Search for the cell housing the specified text and yield its (x, y) center coordinate. 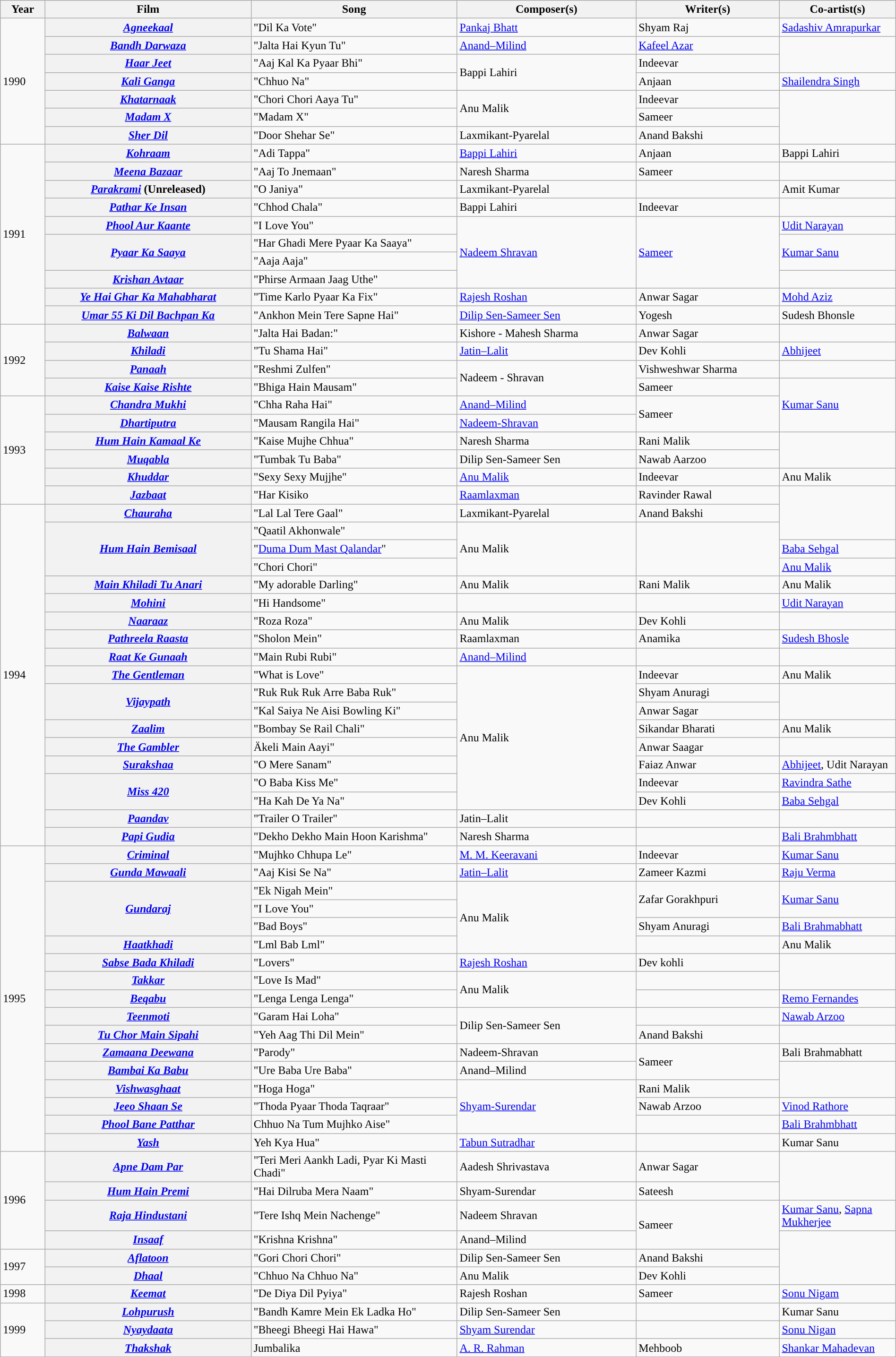
1991 (23, 234)
Mehboob (708, 1348)
Hum Hain Bemisaal (148, 549)
Song (354, 9)
Äkeli Main Aayi" (354, 747)
"Adi Tappa" (354, 153)
Vishwasghaat (148, 1088)
"Jalta Hai Kyun Tu" (354, 45)
Kohraam (148, 153)
1993 (23, 450)
Shailendra Singh (837, 81)
Ye Hai Ghar Ka Mahabharat (148, 297)
Phool Aur Kaante (148, 225)
Sonu Nigam (837, 1294)
"Lenga Lenga Lenga" (354, 998)
Sudesh Bhonsle (837, 315)
Paandav (148, 819)
Sadashiv Amrapurkar (837, 27)
"Bhiga Hain Mausam" (354, 387)
Pathreela Raasta (148, 639)
Kafeel Azar (708, 45)
Chandra Mukhi (148, 405)
Kaise Kaise Rishte (148, 387)
Vijaypath (148, 702)
Composer(s) (546, 9)
Faiaz Anwar (708, 764)
"Chhuo Na Chhuo Na" (354, 1276)
Papi Gudia (148, 837)
"Lal Lal Tere Gaal" (354, 513)
"Bombay Se Rail Chali" (354, 729)
"Chori Chori" (354, 567)
Shyam Raj (708, 27)
A. R. Rahman (546, 1348)
Panaah (148, 369)
"Trailer O Trailer" (354, 819)
Bambai Ka Babu (148, 1070)
Anwar Saagar (708, 747)
"De Diya Dil Pyiya" (354, 1294)
Teenmoti (148, 1016)
Keemat (148, 1294)
"Chori Chori Aaya Tu" (354, 99)
"Aaj Kal Ka Pyaar Bhi" (354, 63)
"Thoda Pyaar Thoda Taqraar" (354, 1107)
Miss 420 (148, 791)
Main Khiladi Tu Anari (148, 585)
"Sexy Sexy Mujjhe" (354, 477)
Sudesh Bhosle (837, 639)
Abhijeet, Udit Narayan (837, 764)
Agneekaal (148, 27)
Lohpurush (148, 1312)
Vishweshwar Sharma (708, 369)
Mohini (148, 603)
Pyaar Ka Saaya (148, 252)
Umar 55 Ki Dil Bachpan Ka (148, 315)
Vinod Rathore (837, 1107)
"Hi Handsome" (354, 603)
"Har Kisiko (354, 495)
Jumbalika (354, 1348)
1999 (23, 1330)
"Aaj To Jnemaan" (354, 171)
"Roza Roza" (354, 621)
"Parody" (354, 1052)
Surakshaa (148, 764)
Tabun Sutradhar (546, 1142)
"My adorable Darling" (354, 585)
"Qaatil Akhonwale" (354, 531)
"Teri Meri Aankh Ladi, Pyar Ki Masti Chadi" (354, 1167)
Insaaf (148, 1240)
Phool Bane Patthar (148, 1125)
Dhartiputra (148, 423)
1996 (23, 1200)
Khuddar (148, 477)
Haar Jeet (148, 63)
Amit Kumar (837, 189)
"O Janiya" (354, 189)
Shyam Surendar (546, 1330)
Aadesh Shrivastava (546, 1167)
Pankaj Bhatt (546, 27)
Jeeo Shaan Se (148, 1107)
Bandh Darwaza (148, 45)
Raat Ke Gunaah (148, 657)
Dev kohli (708, 962)
Ravinder Rawal (708, 495)
"Sholon Mein" (354, 639)
Film (148, 9)
Apne Dam Par (148, 1167)
Writer(s) (708, 9)
Zafar Gorakhpuri (708, 900)
"Ek Nigah Mein" (354, 891)
"Phirse Armaan Jaag Uthe" (354, 279)
"Ruk Ruk Ruk Arre Baba Ruk" (354, 693)
"Bheegi Bheegi Hai Hawa" (354, 1330)
Balwaan (148, 333)
Raju Verma (837, 873)
Raja Hindustani (148, 1215)
Co-artist(s) (837, 9)
Khiladi (148, 351)
"Dil Ka Vote" (354, 27)
"O Baba Kiss Me" (354, 782)
The Gambler (148, 747)
Dhaal (148, 1276)
"Tu Shama Hai" (354, 351)
Tu Chor Main Sipahi (148, 1034)
Hum Hain Premi (148, 1191)
"Hai Dilruba Mera Naam" (354, 1191)
Remo Fernandes (837, 998)
Chauraha (148, 513)
"Tumbak Tu Baba" (354, 459)
1990 (23, 81)
"Mausam Rangila Hai" (354, 423)
"Tere Ishq Mein Nachenge" (354, 1215)
Sikandar Bharati (708, 729)
Zaalim (148, 729)
Abhijeet (837, 351)
Chhuo Na Tum Mujhko Aise" (354, 1125)
"Ure Baba Ure Baba" (354, 1070)
1998 (23, 1294)
"Har Ghadi Mere Pyaar Ka Saaya" (354, 243)
"Bad Boys" (354, 927)
"Kal Saiya Ne Aisi Bowling Ki" (354, 711)
Thakshak (148, 1348)
"Hoga Hoga" (354, 1088)
"Yeh Aag Thi Dil Mein" (354, 1034)
1997 (23, 1267)
Zamaana Deewana (148, 1052)
"Aaj Kisi Se Na" (354, 873)
Muqabla (148, 459)
Zameer Kazmi (708, 873)
1995 (23, 999)
Yash (148, 1142)
Kishore - Mahesh Sharma (546, 333)
"Aaja Aaja" (354, 261)
"Krishna Krishna" (354, 1240)
Beqabu (148, 998)
1994 (23, 675)
"Madam X" (354, 117)
Khatarnaak (148, 99)
Pathar Ke Insan (148, 207)
"Dekho Dekho Main Hoon Karishma" (354, 837)
M. M. Keeravani (546, 855)
Kumar Sanu, Sapna Mukherjee (837, 1215)
"Love Is Mad" (354, 980)
Naaraaz (148, 621)
Jazbaat (148, 495)
"Door Shehar Se" (354, 135)
Takkar (148, 980)
Kali Ganga (148, 81)
"Duma Dum Mast Qalandar" (354, 549)
"Mujhko Chhupa Le" (354, 855)
"Bandh Kamre Mein Ek Ladka Ho" (354, 1312)
"Lml Bab Lml" (354, 945)
Year (23, 9)
"O Mere Sanam" (354, 764)
Meena Bazaar (148, 171)
Yogesh (708, 315)
Ravindra Sathe (837, 782)
The Gentleman (148, 675)
Anamika (708, 639)
"Ha Kah De Ya Na" (354, 801)
"Jalta Hai Badan:" (354, 333)
"Chhod Chala" (354, 207)
Mohd Aziz (837, 297)
"Gori Chori Chori" (354, 1258)
Sateesh (708, 1191)
Sher Dil (148, 135)
"Chhuo Na" (354, 81)
Sabse Bada Khiladi (148, 962)
"Time Karlo Pyaar Ka Fix" (354, 297)
"Lovers" (354, 962)
Hum Hain Kamaal Ke (148, 441)
"What is Love" (354, 675)
Madam X (148, 117)
1992 (23, 360)
"Kaise Mujhe Chhua" (354, 441)
Nawab Aarzoo (708, 459)
Krishan Avtaar (148, 279)
Shankar Mahadevan (837, 1348)
Parakrami (Unreleased) (148, 189)
"Main Rubi Rubi" (354, 657)
"Ankhon Mein Tere Sapne Hai" (354, 315)
Gundaraj (148, 909)
Nadeem - Shravan (546, 378)
"Garam Hai Loha" (354, 1016)
Aflatoon (148, 1258)
Sonu Nigan (837, 1330)
Haatkhadi (148, 945)
"Reshmi Zulfen" (354, 369)
Yeh Kya Hua" (354, 1142)
Gunda Mawaali (148, 873)
Criminal (148, 855)
"Chha Raha Hai" (354, 405)
Nyaydaata (148, 1330)
